Find where the given text appears and provide that cell's center as [x, y] coordinate. 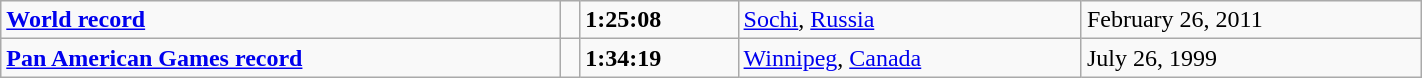
Sochi, Russia [910, 20]
February 26, 2011 [1251, 20]
1:25:08 [659, 20]
July 26, 1999 [1251, 58]
World record [280, 20]
1:34:19 [659, 58]
Pan American Games record [280, 58]
Winnipeg, Canada [910, 58]
